For the text-containing cell, return its midpoint in (X, Y) coordinate format. 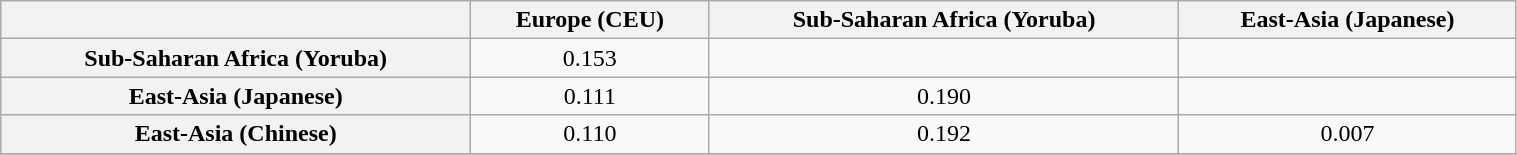
Europe (CEU) (590, 20)
0.007 (1348, 134)
0.190 (944, 96)
0.192 (944, 134)
East-Asia (Chinese) (236, 134)
0.153 (590, 58)
0.110 (590, 134)
0.111 (590, 96)
